Search for the cell housing the specified text and yield its [X, Y] center coordinate. 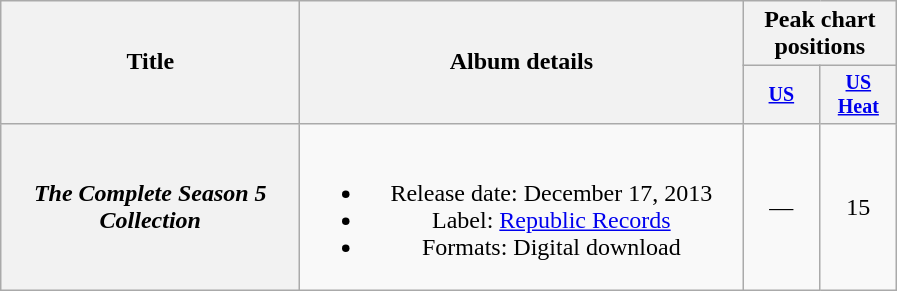
US Heat [858, 94]
— [782, 206]
Title [150, 62]
Release date: December 17, 2013Label: Republic RecordsFormats: Digital download [522, 206]
Peak chartpositions [820, 34]
US [782, 94]
Album details [522, 62]
The Complete Season 5 Collection [150, 206]
15 [858, 206]
